From the cell containing the given text, extract its center point as [x, y] coordinate. 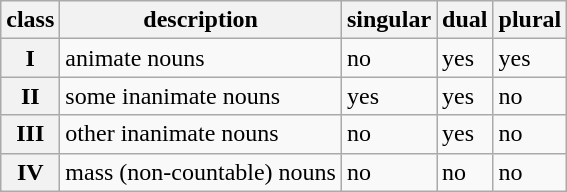
I [30, 58]
animate nouns [201, 58]
some inanimate nouns [201, 96]
description [201, 20]
class [30, 20]
mass (non-countable) nouns [201, 172]
singular [388, 20]
dual [465, 20]
other inanimate nouns [201, 134]
III [30, 134]
plural [530, 20]
IV [30, 172]
II [30, 96]
